Return [X, Y] of the center of cell containing provided text 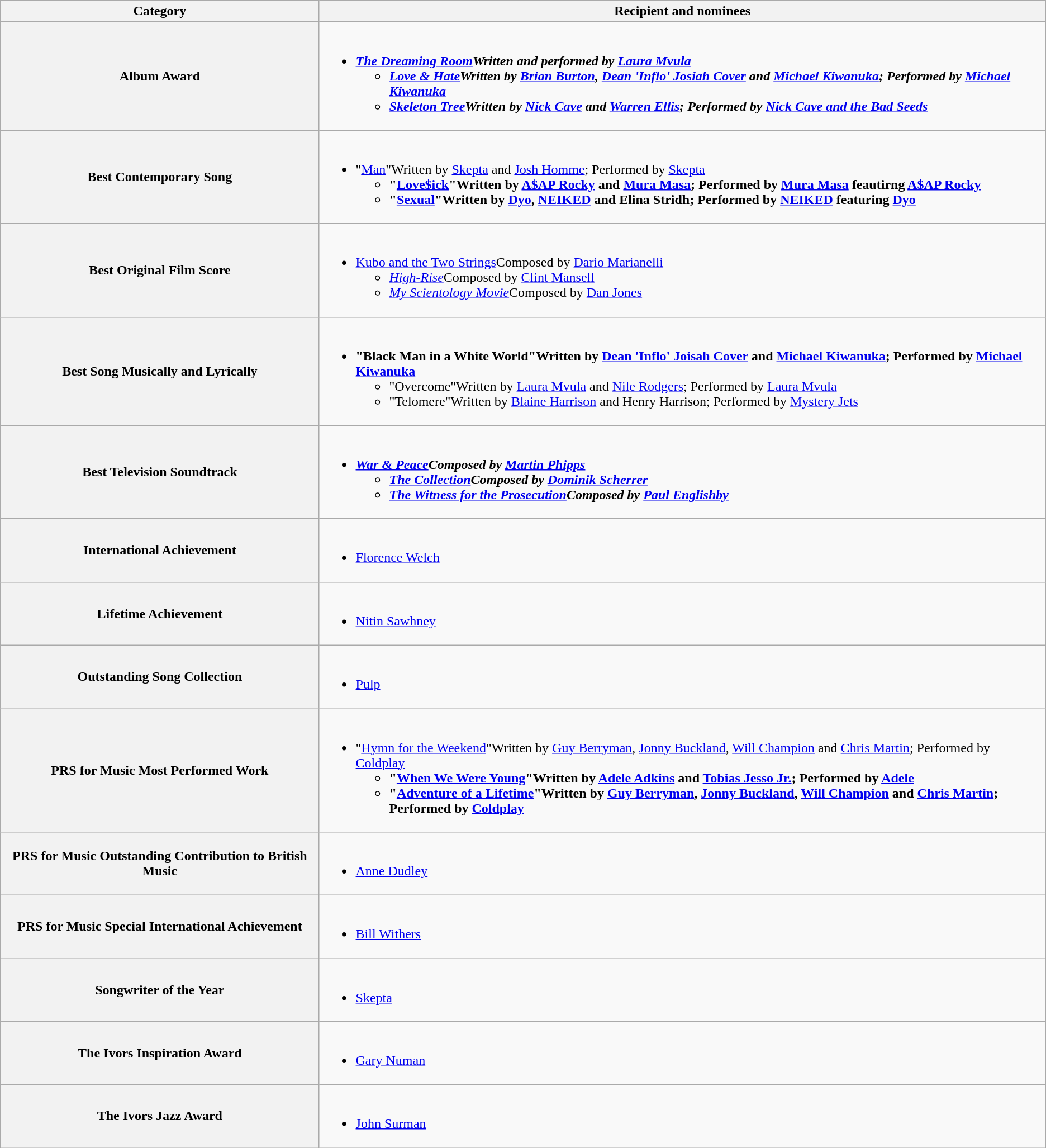
Skepta [682, 989]
Anne Dudley [682, 863]
Pulp [682, 676]
International Achievement [160, 550]
John Surman [682, 1117]
Kubo and the Two StringsComposed by Dario MarianelliHigh-RiseComposed by Clint MansellMy Scientology MovieComposed by Dan Jones [682, 271]
PRS for Music Most Performed Work [160, 770]
PRS for Music Outstanding Contribution to British Music [160, 863]
The Ivors Jazz Award [160, 1117]
Category [160, 11]
The Ivors Inspiration Award [160, 1053]
Nitin Sawhney [682, 614]
Best Television Soundtrack [160, 472]
PRS for Music Special International Achievement [160, 927]
Best Contemporary Song [160, 177]
Recipient and nominees [682, 11]
Best Song Musically and Lyrically [160, 371]
Lifetime Achievement [160, 614]
Outstanding Song Collection [160, 676]
Album Award [160, 76]
Best Original Film Score [160, 271]
Gary Numan [682, 1053]
War & PeaceComposed by Martin PhippsThe CollectionComposed by Dominik ScherrerThe Witness for the ProsecutionComposed by Paul Englishby [682, 472]
Florence Welch [682, 550]
Bill Withers [682, 927]
Songwriter of the Year [160, 989]
